Locate the cell with the specified text and output its (x, y) center coordinate. 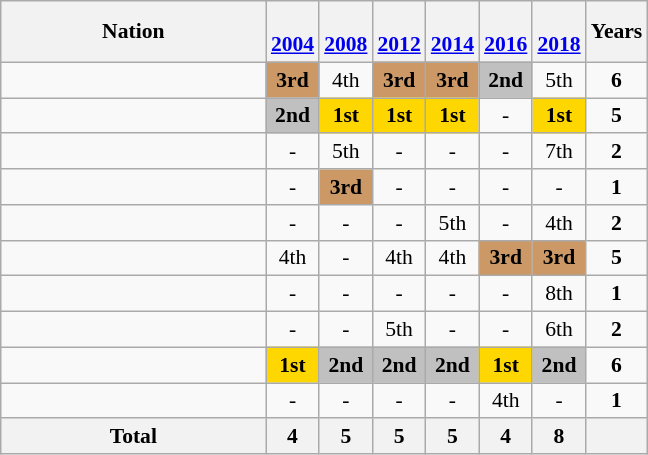
7th (558, 152)
2004 (292, 32)
6th (558, 330)
2014 (452, 32)
2012 (398, 32)
2008 (346, 32)
Years (617, 32)
Total (134, 437)
2018 (558, 32)
2016 (506, 32)
8 (558, 437)
Nation (134, 32)
8th (558, 294)
